Output the (X, Y) coordinate of the center of the cell containing the given text.  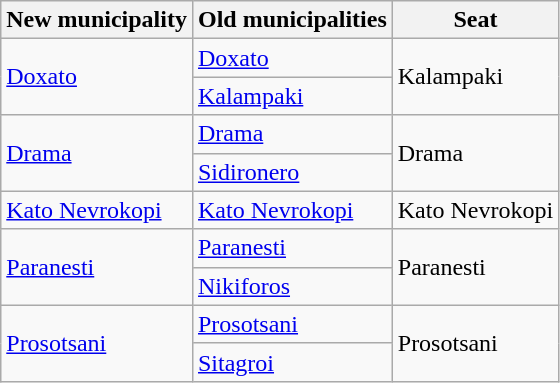
Old municipalities (292, 20)
New municipality (97, 20)
Sitagroi (292, 362)
Seat (475, 20)
Nikiforos (292, 286)
Sidironero (292, 172)
